Pinpoint the cell where the given text exists, returning its [x, y] midpoint coordinate. 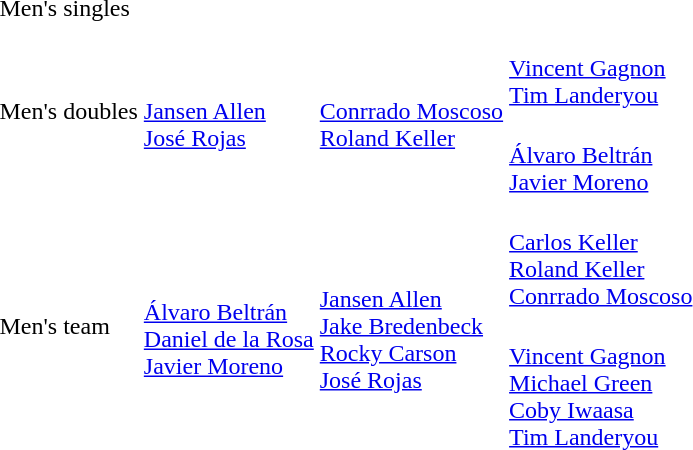
Conrrado MoscosoRoland Keller [411, 112]
Jansen AllenJosé Rojas [228, 112]
